Return the (x, y) coordinate for the center point of the cell that contains the specified text.  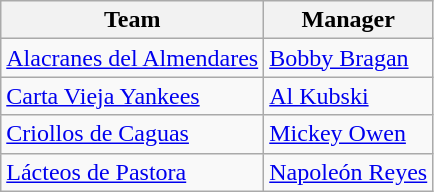
Team (132, 20)
Criollos de Caguas (132, 134)
Carta Vieja Yankees (132, 96)
Mickey Owen (348, 134)
Napoleón Reyes (348, 172)
Manager (348, 20)
Al Kubski (348, 96)
Lácteos de Pastora (132, 172)
Alacranes del Almendares (132, 58)
Bobby Bragan (348, 58)
